Extract the (X, Y) coordinate from the center of the cell holding the provided text.  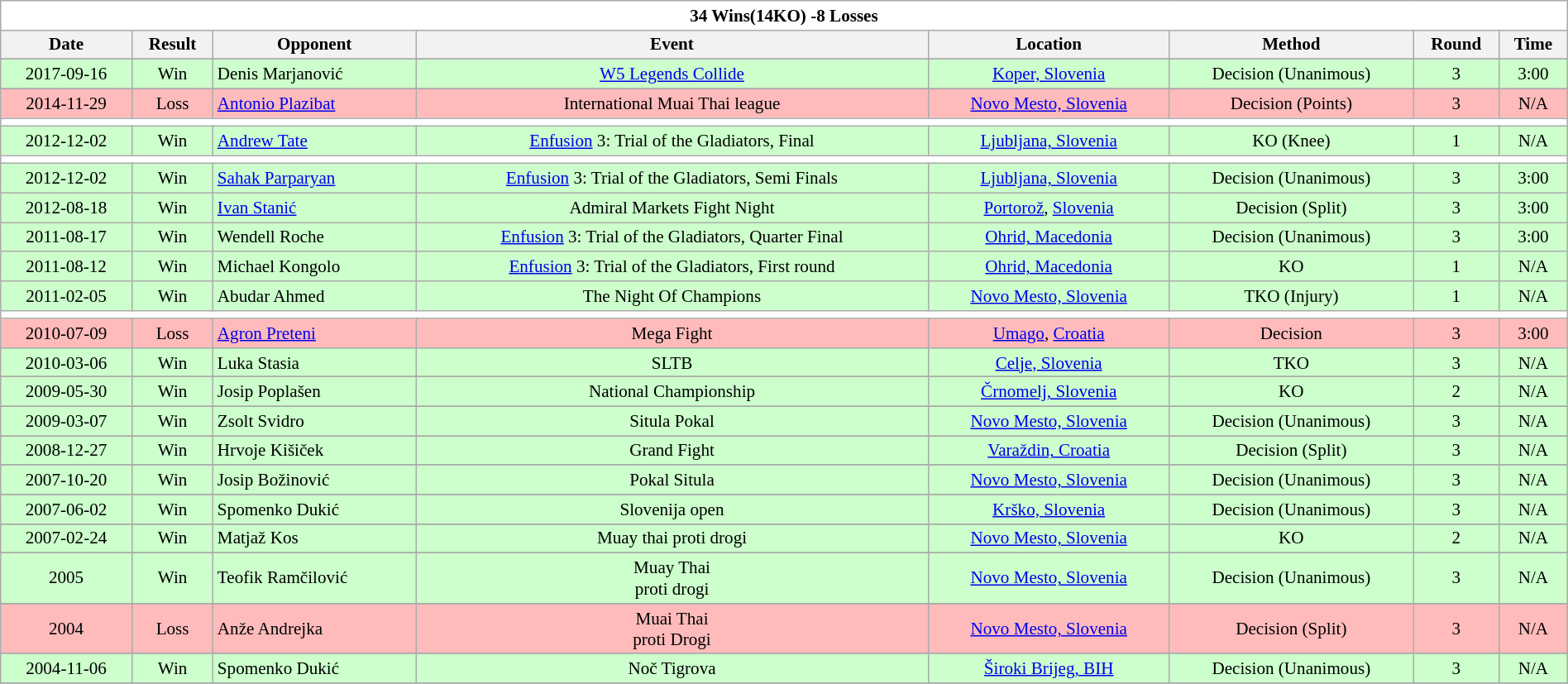
Abudar Ahmed (314, 296)
2007-10-20 (66, 480)
Agron Preteni (314, 332)
Varaždin, Croatia (1049, 450)
Muay thai proti drogi (672, 538)
Enfusion 3: Trial of the Gladiators, Semi Finals (672, 179)
Enfusion 3: Trial of the Gladiators, Final (672, 141)
Decision (1292, 332)
2010-07-09 (66, 332)
TKO (Injury) (1292, 296)
2009-03-07 (66, 420)
Slovenija open (672, 509)
Umago, Croatia (1049, 332)
2009-05-30 (66, 392)
Zsolt Svidro (314, 420)
Andrew Tate (314, 141)
Josip Poplašen (314, 392)
2017-09-16 (66, 74)
W5 Legends Collide (672, 74)
Portorož, Slovenia (1049, 207)
Opponent (314, 45)
2004 (66, 629)
2008-12-27 (66, 450)
2004-11-06 (66, 668)
Situla Pokal (672, 420)
Matjaž Kos (314, 538)
2007-06-02 (66, 509)
TKO (1292, 362)
Event (672, 45)
Date (66, 45)
National Championship (672, 392)
Wendell Roche (314, 237)
Method (1292, 45)
Enfusion 3: Trial of the Gladiators, Quarter Final (672, 237)
Mega Fight (672, 332)
Josip Božinović (314, 480)
2011-02-05 (66, 296)
2011-08-17 (66, 237)
The Night Of Champions (672, 296)
Krško, Slovenia (1049, 509)
Široki Brijeg, BIH (1049, 668)
Michael Kongolo (314, 266)
Location (1049, 45)
Decision (Points) (1292, 103)
International Muai Thai league (672, 103)
2007-02-24 (66, 538)
SLTB (672, 362)
Celje, Slovenia (1049, 362)
Round (1456, 45)
2014-11-29 (66, 103)
Hrvoje Kišiček (314, 450)
Teofik Ramčilović (314, 579)
KO (Knee) (1292, 141)
Pokal Situla (672, 480)
Ivan Stanić (314, 207)
Admiral Markets Fight Night (672, 207)
Denis Marjanović (314, 74)
2011-08-12 (66, 266)
Result (172, 45)
Anže Andrejka (314, 629)
Muay Thaiproti drogi (672, 579)
Sahak Parparyan (314, 179)
Enfusion 3: Trial of the Gladiators, First round (672, 266)
Antonio Plazibat (314, 103)
2012-08-18 (66, 207)
2010-03-06 (66, 362)
Noč Tigrova (672, 668)
Time (1533, 45)
Grand Fight (672, 450)
2005 (66, 579)
Koper, Slovenia (1049, 74)
Črnomelj, Slovenia (1049, 392)
Muai Thaiproti Drogi (672, 629)
34 Wins(14KO) -8 Losses (784, 15)
Luka Stasia (314, 362)
